From the cell containing the given text, extract its center point as (X, Y) coordinate. 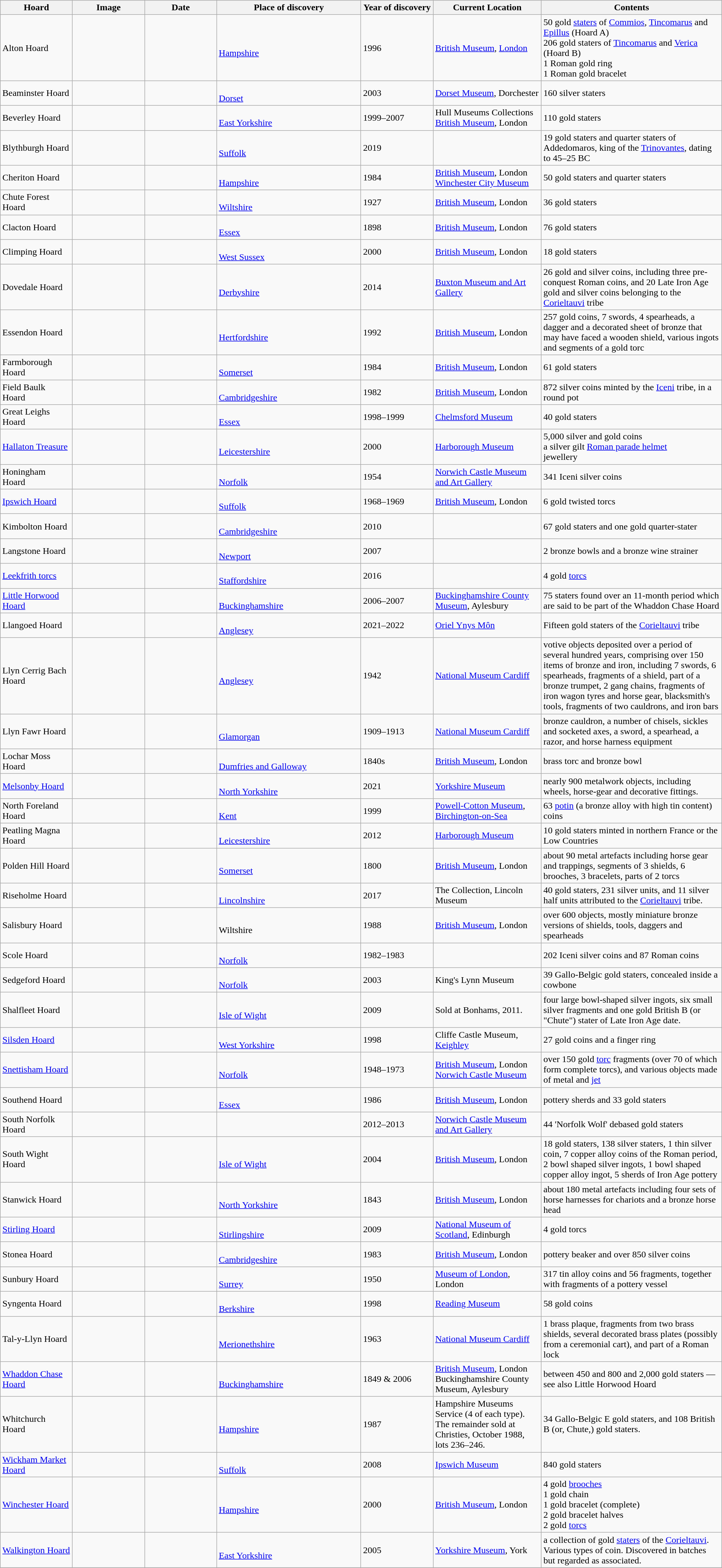
Staffordshire (289, 576)
Hoard (37, 8)
840 gold staters (632, 1465)
Ipswich Museum (487, 1465)
Syngenta Hoard (37, 1303)
South Wight Hoard (37, 1160)
Llyn Fawr Hoard (37, 731)
Hallaton Treasure (37, 447)
Powell-Cotton Museum, Birchington-on-Sea (487, 811)
2012 (397, 835)
Kimbolton Hoard (37, 526)
67 gold staters and one gold quarter-stater (632, 526)
Alton Hoard (37, 48)
Polden Hill Hoard (37, 866)
2016 (397, 576)
Sedgeford Hoard (37, 980)
160 silver staters (632, 93)
1800 (397, 866)
2010 (397, 526)
Dorset Museum, Dorchester (487, 93)
6 gold twisted torcs (632, 502)
Newport (289, 551)
1968–1969 (397, 502)
5,000 silver and gold coinsa silver gilt Roman parade helmetjewellery (632, 447)
Riseholme Hoard (37, 895)
Yorkshire Museum (487, 786)
4 gold brooches1 gold chain1 gold bracelet (complete)2 gold bracelet halves2 gold torcs (632, 1505)
Field Baulk Hoard (37, 392)
1942 (397, 676)
Yorkshire Museum, York (487, 1550)
44 'Norfolk Wolf' debased gold staters (632, 1125)
Snettisham Hoard (37, 1070)
50 gold staters and quarter staters (632, 177)
40 gold staters (632, 417)
1849 & 2006 (397, 1379)
63 potin (a bronze alloy with high tin content) coins (632, 811)
about 90 metal artefacts including horse gear and trappings, segments of 3 shields, 6 brooches, 3 bracelets, parts of 2 torcs (632, 866)
Beverley Hoard (37, 118)
British Museum, LondonWinchester City Museum (487, 177)
over 600 objects, mostly miniature bronze versions of shields, tools, daggers and spearheads (632, 925)
1988 (397, 925)
Peatling Magna Hoard (37, 835)
Stirling Hoard (37, 1230)
Dovedale Hoard (37, 287)
a collection of gold staters of the Corieltauvi. Various types of coin. Discovered in batches but regarded as associated. (632, 1550)
Stirlingshire (289, 1230)
Cheriton Hoard (37, 177)
West Sussex (289, 252)
Current Location (487, 8)
Llangoed Hoard (37, 625)
18 gold staters (632, 252)
2004 (397, 1160)
Museum of London, London (487, 1279)
Dumfries and Galloway (289, 761)
1983 (397, 1254)
Place of discovery (289, 8)
872 silver coins minted by the Iceni tribe, in a round pot (632, 392)
Clacton Hoard (37, 227)
2005 (397, 1550)
Derbyshire (289, 287)
British Museum, LondonNorwich Castle Museum (487, 1070)
pottery sherds and 33 gold staters (632, 1099)
Buckinghamshire County Museum, Aylesbury (487, 601)
Wickham Market Hoard (37, 1465)
Hertfordshire (289, 332)
Blythburgh Hoard (37, 148)
Walkington Hoard (37, 1550)
Year of discovery (397, 8)
Melsonby Hoard (37, 786)
Whaddon Chase Hoard (37, 1379)
1982–1983 (397, 955)
Sold at Bonhams, 2011. (487, 1010)
39 Gallo-Belgic gold staters, concealed inside a cowbone (632, 980)
North Foreland Hoard (37, 811)
Contents (632, 8)
Fifteen gold staters of the Corieltauvi tribe (632, 625)
1954 (397, 477)
317 tin alloy coins and 56 fragments, together with fragments of a pottery vessel (632, 1279)
brass torc and bronze bowl (632, 761)
Surrey (289, 1279)
1986 (397, 1099)
Great Leighs Hoard (37, 417)
Image (108, 8)
1963 (397, 1339)
Llyn Cerrig Bach Hoard (37, 676)
1843 (397, 1200)
The Collection, Lincoln Museum (487, 895)
2007 (397, 551)
Sunbury Hoard (37, 1279)
2021–2022 (397, 625)
Winchester Hoard (37, 1505)
10 gold staters minted in northern France or the Low Countries (632, 835)
bronze cauldron, a number of chisels, sickles and socketed axes, a sword, a spearhead, a razor, and horse harness equipment (632, 731)
Lincolnshire (289, 895)
40 gold staters, 231 silver units, and 11 silver half units attributed to the Corieltauvi tribe. (632, 895)
Shalfleet Hoard (37, 1010)
36 gold staters (632, 203)
Hull Museums CollectionsBritish Museum, London (487, 118)
1996 (397, 48)
Ipswich Hoard (37, 502)
34 Gallo-Belgic E gold staters, and 108 British B (or, Chute,) gold staters. (632, 1424)
Silsden Hoard (37, 1040)
over 150 gold torc fragments (over 70 of which form complete torcs), and various objects made of metal and jet (632, 1070)
Whitchurch Hoard (37, 1424)
110 gold staters (632, 118)
National Museum of Scotland, Edinburgh (487, 1230)
Langstone Hoard (37, 551)
Kent (289, 811)
1998–1999 (397, 417)
West Yorkshire (289, 1040)
Chelmsford Museum (487, 417)
1927 (397, 203)
Essendon Hoard (37, 332)
Farmborough Hoard (37, 367)
Date (180, 8)
1898 (397, 227)
Tal-y-Llyn Hoard (37, 1339)
Hampshire Museums Service (4 of each type). The remainder sold at Christies, October 1988, lots 236–246. (487, 1424)
Beaminster Hoard (37, 93)
27 gold coins and a finger ring (632, 1040)
61 gold staters (632, 367)
1 brass plaque, fragments from two brass shields, several decorated brass plates (possibly from a ceremonial cart), and part of a Roman lock (632, 1339)
Southend Hoard (37, 1099)
Climping Hoard (37, 252)
58 gold coins (632, 1303)
Glamorgan (289, 731)
Chute Forest Hoard (37, 203)
about 180 metal artefacts including four sets of horse harnesses for chariots and a bronze horse head (632, 1200)
1840s (397, 761)
1982 (397, 392)
2019 (397, 148)
Salisbury Hoard (37, 925)
Little Horwood Hoard (37, 601)
76 gold staters (632, 227)
Scole Hoard (37, 955)
19 gold staters and quarter staters of Addedomaros, king of the Trinovantes, dating to 45–25 BC (632, 148)
2012–2013 (397, 1125)
nearly 900 metalwork objects, including wheels, horse-gear and decorative fittings. (632, 786)
four large bowl-shaped silver ingots, six small silver fragments and one gold British B (or "Chute") stater of Late Iron Age date. (632, 1010)
2 bronze bowls and a bronze wine strainer (632, 551)
Reading Museum (487, 1303)
Leekfrith torcs (37, 576)
50 gold staters of Commios, Tincomarus and Epillus (Hoard A)206 gold staters of Tincomarus and Verica (Hoard B)1 Roman gold ring1 Roman gold bracelet (632, 48)
2014 (397, 287)
South Norfolk Hoard (37, 1125)
Berkshire (289, 1303)
26 gold and silver coins, including three pre-conquest Roman coins, and 20 Late Iron Age gold and silver coins belonging to the Corieltauvi tribe (632, 287)
1999–2007 (397, 118)
Oriel Ynys Môn (487, 625)
Stonea Hoard (37, 1254)
341 Iceni silver coins (632, 477)
1950 (397, 1279)
Dorset (289, 93)
British Museum, London Buckinghamshire County Museum, Aylesbury (487, 1379)
1909–1913 (397, 731)
pottery beaker and over 850 silver coins (632, 1254)
between 450 and 800 and 2,000 gold staters — see also Little Horwood Hoard (632, 1379)
202 Iceni silver coins and 87 Roman coins (632, 955)
1999 (397, 811)
Stanwick Hoard (37, 1200)
75 staters found over an 11-month period which are said to be part of the Whaddon Chase Hoard (632, 601)
Merionethshire (289, 1339)
Cliffe Castle Museum, Keighley (487, 1040)
Buxton Museum and Art Gallery (487, 287)
King's Lynn Museum (487, 980)
Lochar Moss Hoard (37, 761)
1992 (397, 332)
2008 (397, 1465)
2006–2007 (397, 601)
2021 (397, 786)
Honingham Hoard (37, 477)
1987 (397, 1424)
2017 (397, 895)
1948–1973 (397, 1070)
